Find where the given text appears and provide that cell's center as (X, Y) coordinate. 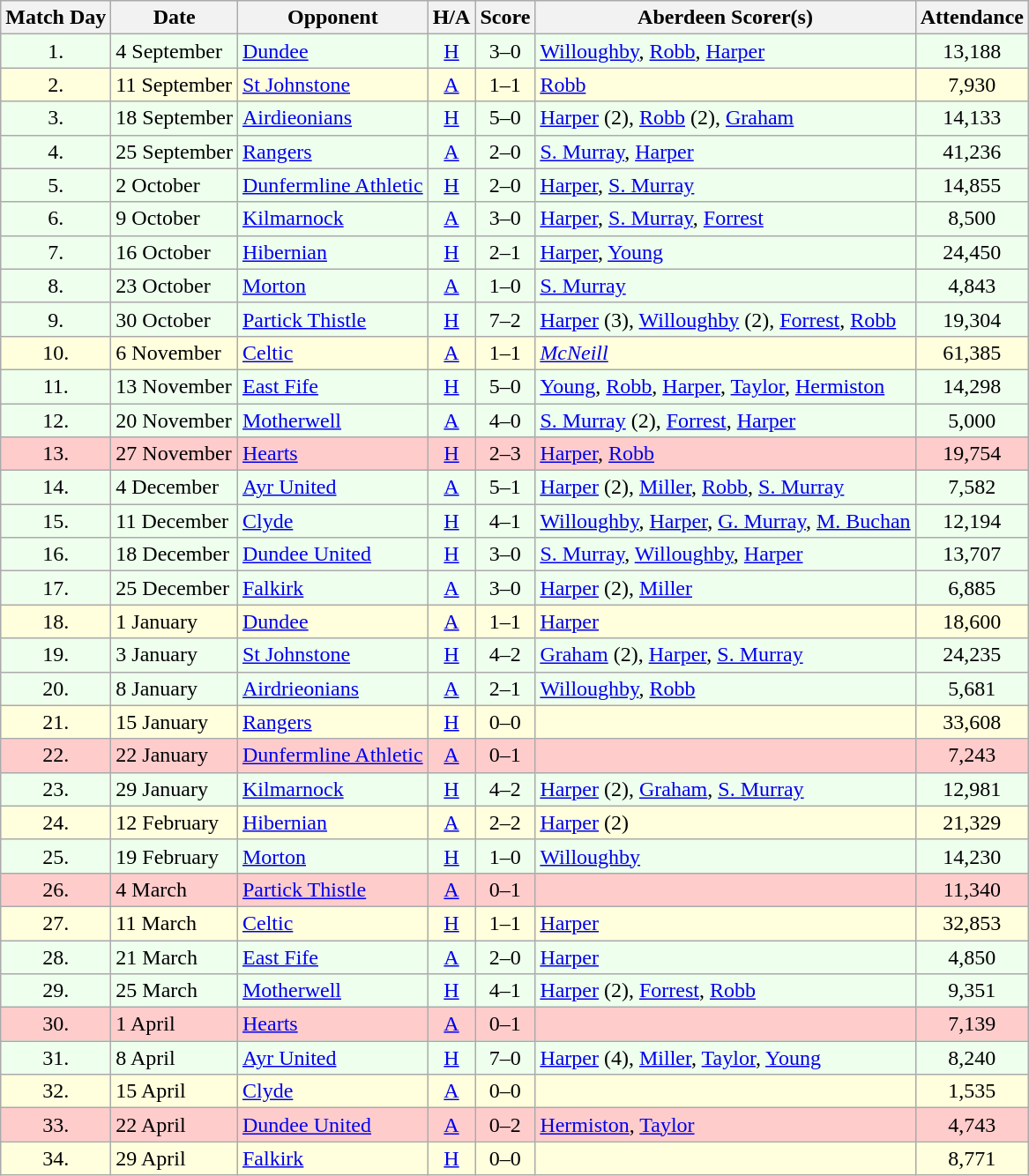
14. (56, 488)
6 November (175, 353)
18 December (175, 555)
S. Murray, Harper (725, 152)
19,754 (972, 454)
9. (56, 319)
4. (56, 152)
22. (56, 755)
29. (56, 991)
29 January (175, 789)
Willoughby, Robb, Harper (725, 51)
12 February (175, 822)
13. (56, 454)
S. Murray (725, 286)
Date (175, 18)
11 March (175, 923)
33. (56, 1125)
Airdieonians (332, 118)
61,385 (972, 353)
19,304 (972, 319)
H/A (451, 18)
19. (56, 655)
21. (56, 722)
17. (56, 588)
Willoughby, Robb (725, 688)
14,230 (972, 856)
Aberdeen Scorer(s) (725, 18)
20. (56, 688)
Opponent (332, 18)
7,582 (972, 488)
2–3 (505, 454)
2. (56, 85)
Harper (2), Miller, Robb, S. Murray (725, 488)
26. (56, 889)
12. (56, 421)
11,340 (972, 889)
Airdrieonians (332, 688)
7,139 (972, 1024)
8,771 (972, 1158)
1 April (175, 1024)
Willoughby, Harper, G. Murray, M. Buchan (725, 521)
21 March (175, 956)
23 October (175, 286)
6. (56, 219)
Harper, S. Murray (725, 185)
14,855 (972, 185)
4 March (175, 889)
2–2 (505, 822)
7–0 (505, 1058)
18 September (175, 118)
25 March (175, 991)
30 October (175, 319)
20 November (175, 421)
16. (56, 555)
16 October (175, 252)
24,235 (972, 655)
7. (56, 252)
14,298 (972, 386)
5,000 (972, 421)
4 December (175, 488)
25 September (175, 152)
14,133 (972, 118)
27. (56, 923)
Harper (2), Robb (2), Graham (725, 118)
Graham (2), Harper, S. Murray (725, 655)
15. (56, 521)
Harper (3), Willoughby (2), Forrest, Robb (725, 319)
29 April (175, 1158)
24,450 (972, 252)
27 November (175, 454)
9,351 (972, 991)
18. (56, 621)
12,194 (972, 521)
2 October (175, 185)
8 April (175, 1058)
Harper (2) (725, 822)
7,930 (972, 85)
13 November (175, 386)
15 January (175, 722)
3 January (175, 655)
33,608 (972, 722)
24. (56, 822)
11 December (175, 521)
4–0 (505, 421)
19 February (175, 856)
4,743 (972, 1125)
7–2 (505, 319)
Harper, Young (725, 252)
6,885 (972, 588)
11 September (175, 85)
8 January (175, 688)
7,243 (972, 755)
22 January (175, 755)
10. (56, 353)
32,853 (972, 923)
12,981 (972, 789)
4 September (175, 51)
3. (56, 118)
21,329 (972, 822)
Score (505, 18)
30. (56, 1024)
Robb (725, 85)
Harper (2), Graham, S. Murray (725, 789)
4,850 (972, 956)
28. (56, 956)
Harper, Robb (725, 454)
S. Murray (2), Forrest, Harper (725, 421)
31. (56, 1058)
Attendance (972, 18)
8,240 (972, 1058)
McNeill (725, 353)
23. (56, 789)
Young, Robb, Harper, Taylor, Hermiston (725, 386)
1. (56, 51)
34. (56, 1158)
5–1 (505, 488)
41,236 (972, 152)
8,500 (972, 219)
1,535 (972, 1091)
5. (56, 185)
5,681 (972, 688)
8. (56, 286)
9 October (175, 219)
0–2 (505, 1125)
1 January (175, 621)
Match Day (56, 18)
22 April (175, 1125)
11. (56, 386)
Harper (2), Miller (725, 588)
4,843 (972, 286)
Harper, S. Murray, Forrest (725, 219)
S. Murray, Willoughby, Harper (725, 555)
Harper (4), Miller, Taylor, Young (725, 1058)
25. (56, 856)
18,600 (972, 621)
13,188 (972, 51)
Harper (2), Forrest, Robb (725, 991)
25 December (175, 588)
Willoughby (725, 856)
15 April (175, 1091)
32. (56, 1091)
Hermiston, Taylor (725, 1125)
13,707 (972, 555)
